Search for the cell housing the specified text and yield its [x, y] center coordinate. 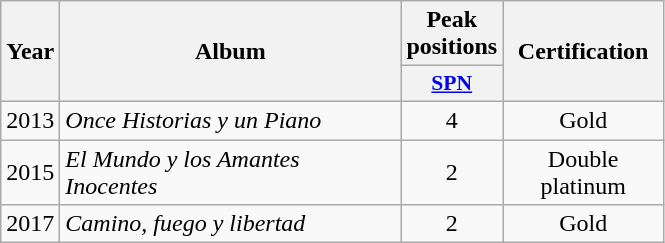
4 [452, 120]
Album [230, 52]
Double platinum [584, 172]
2015 [30, 172]
Camino, fuego y libertad [230, 224]
Year [30, 52]
2013 [30, 120]
Once Historias y un Piano [230, 120]
Peak positions [452, 34]
Certification [584, 52]
2017 [30, 224]
El Mundo y los Amantes Inocentes [230, 172]
SPN [452, 84]
